Return [X, Y] of the center of cell containing provided text 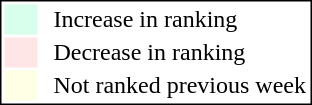
Not ranked previous week [180, 85]
Increase in ranking [180, 19]
Decrease in ranking [180, 53]
